For the text-containing cell, return its midpoint in (x, y) coordinate format. 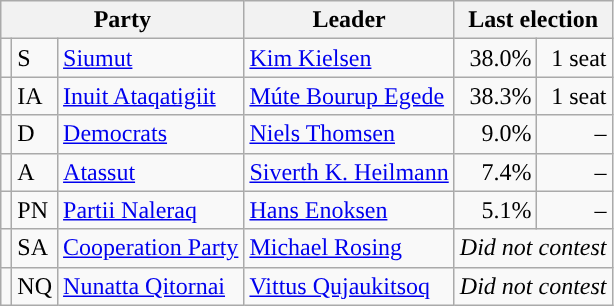
Hans Enoksen (349, 210)
NQ (35, 286)
38.3% (496, 96)
Leader (349, 20)
5.1% (496, 210)
S (35, 58)
7.4% (496, 172)
Múte Bourup Egede (349, 96)
Nunatta Qitornai (151, 286)
Atassut (151, 172)
SA (35, 248)
D (35, 134)
Niels Thomsen (349, 134)
9.0% (496, 134)
IA (35, 96)
A (35, 172)
Last election (533, 20)
Inuit Ataqatigiit (151, 96)
Michael Rosing (349, 248)
Siverth K. Heilmann (349, 172)
Siumut (151, 58)
Partii Naleraq (151, 210)
PN (35, 210)
Kim Kielsen (349, 58)
Vittus Qujaukitsoq (349, 286)
38.0% (496, 58)
Party (122, 20)
Cooperation Party (151, 248)
Democrats (151, 134)
